Find where the given text appears and provide that cell's center as [x, y] coordinate. 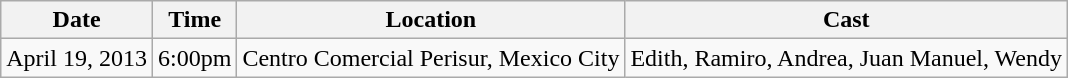
6:00pm [194, 58]
April 19, 2013 [77, 58]
Time [194, 20]
Cast [846, 20]
Date [77, 20]
Edith, Ramiro, Andrea, Juan Manuel, Wendy [846, 58]
Centro Comercial Perisur, Mexico City [431, 58]
Location [431, 20]
